Detect which cell encompasses the target text, then output its (x, y) center coordinate. 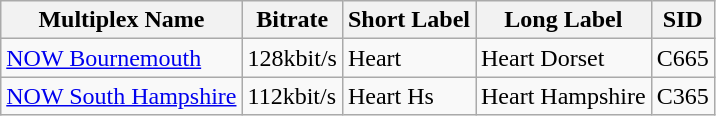
Heart (408, 58)
Long Label (564, 20)
C665 (682, 58)
Short Label (408, 20)
C365 (682, 96)
NOW Bournemouth (122, 58)
Heart Dorset (564, 58)
Heart Hampshire (564, 96)
112kbit/s (292, 96)
128kbit/s (292, 58)
Bitrate (292, 20)
Heart Hs (408, 96)
Multiplex Name (122, 20)
SID (682, 20)
NOW South Hampshire (122, 96)
